Identify which cell holds the provided text, then report its (x, y) central coordinate. 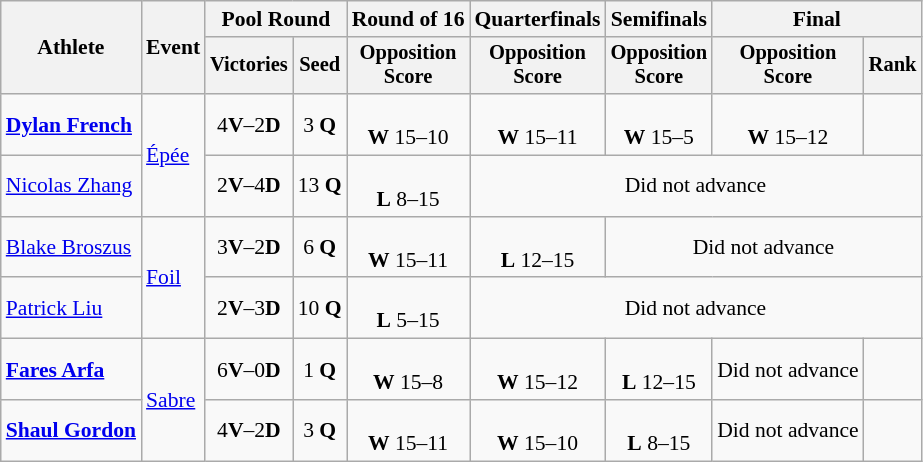
Shaul Gordon (71, 430)
W 15–5 (660, 124)
3V–2D (249, 248)
Seed (320, 66)
Fares Arfa (71, 370)
Athlete (71, 48)
Victories (249, 66)
Foil (173, 278)
Event (173, 48)
6 Q (320, 248)
2V–4D (249, 186)
Pool Round (276, 19)
Nicolas Zhang (71, 186)
Semifinals (660, 19)
13 Q (320, 186)
Dylan French (71, 124)
6V–0D (249, 370)
10 Q (320, 308)
W 15–8 (408, 370)
L 5–15 (408, 308)
Patrick Liu (71, 308)
Sabre (173, 400)
Final (816, 19)
Épée (173, 155)
Round of 16 (408, 19)
Blake Broszus (71, 248)
Rank (893, 66)
2V–3D (249, 308)
1 Q (320, 370)
Quarterfinals (538, 19)
